Search for the cell housing the specified text and yield its (X, Y) center coordinate. 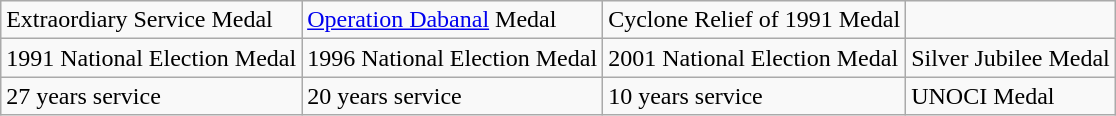
UNOCI Medal (1011, 96)
20 years service (452, 96)
2001 National Election Medal (754, 58)
Operation Dabanal Medal (452, 20)
1996 National Election Medal (452, 58)
Silver Jubilee Medal (1011, 58)
27 years service (152, 96)
10 years service (754, 96)
Extraordiary Service Medal (152, 20)
1991 National Election Medal (152, 58)
Cyclone Relief of 1991 Medal (754, 20)
